Return the (X, Y) coordinate for the center point of the cell that contains the specified text.  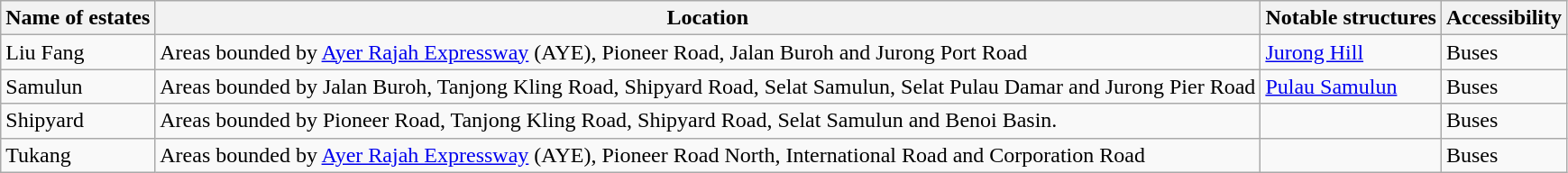
Shipyard (78, 121)
Liu Fang (78, 52)
Tukang (78, 155)
Areas bounded by Ayer Rajah Expressway (AYE), Pioneer Road North, International Road and Corporation Road (708, 155)
Jurong Hill (1351, 52)
Samulun (78, 86)
Areas bounded by Ayer Rajah Expressway (AYE), Pioneer Road, Jalan Buroh and Jurong Port Road (708, 52)
Name of estates (78, 18)
Location (708, 18)
Notable structures (1351, 18)
Pulau Samulun (1351, 86)
Areas bounded by Pioneer Road, Tanjong Kling Road, Shipyard Road, Selat Samulun and Benoi Basin. (708, 121)
Areas bounded by Jalan Buroh, Tanjong Kling Road, Shipyard Road, Selat Samulun, Selat Pulau Damar and Jurong Pier Road (708, 86)
Accessibility (1504, 18)
